Detect which cell encompasses the target text, then output its [x, y] center coordinate. 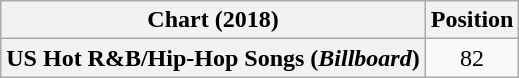
US Hot R&B/Hip-Hop Songs (Billboard) [213, 58]
Chart (2018) [213, 20]
Position [472, 20]
82 [472, 58]
